Capture the cell that displays the provided text and extract its [X, Y] central coordinate. 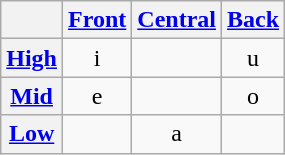
Low [32, 134]
Central [177, 20]
High [32, 58]
u [254, 58]
Front [98, 20]
e [98, 96]
Back [254, 20]
o [254, 96]
a [177, 134]
i [98, 58]
Mid [32, 96]
